Provide the [X, Y] coordinate of the cell's center where the given text is located.  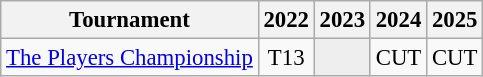
2022 [286, 20]
2025 [455, 20]
The Players Championship [130, 58]
T13 [286, 58]
2023 [342, 20]
2024 [398, 20]
Tournament [130, 20]
